Provide the (x, y) coordinate of the cell's center where the given text is located.  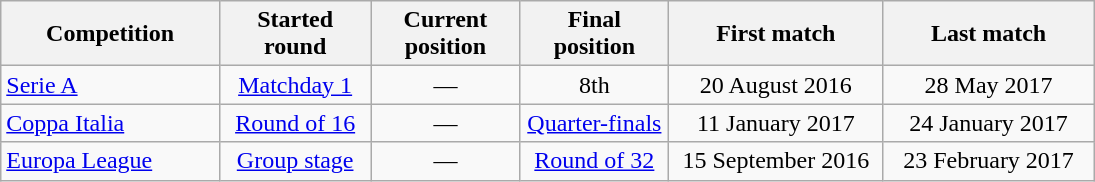
Round of 16 (294, 123)
Last match (988, 34)
Current position (446, 34)
Coppa Italia (110, 123)
Started round (294, 34)
Europa League (110, 161)
First match (776, 34)
23 February 2017 (988, 161)
Quarter-finals (594, 123)
Competition (110, 34)
24 January 2017 (988, 123)
28 May 2017 (988, 85)
11 January 2017 (776, 123)
Round of 32 (594, 161)
Group stage (294, 161)
8th (594, 85)
Matchday 1 (294, 85)
15 September 2016 (776, 161)
Final position (594, 34)
Serie A (110, 85)
20 August 2016 (776, 85)
